For the text-containing cell, return its midpoint in [x, y] coordinate format. 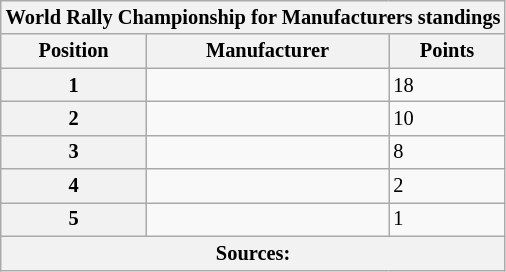
Position [74, 51]
18 [448, 85]
Manufacturer [267, 51]
World Rally Championship for Manufacturers standings [254, 17]
5 [74, 219]
4 [74, 186]
10 [448, 118]
3 [74, 152]
Sources: [254, 253]
8 [448, 152]
Points [448, 51]
